Provide the (X, Y) coordinate of the cell's center where the given text is located.  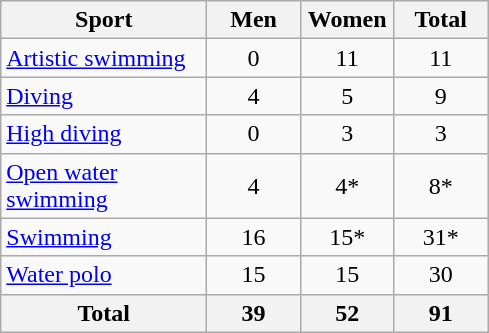
16 (254, 237)
8* (441, 186)
91 (441, 313)
52 (347, 313)
Open water swimming (104, 186)
Diving (104, 96)
5 (347, 96)
High diving (104, 134)
Sport (104, 20)
Artistic swimming (104, 58)
Water polo (104, 275)
31* (441, 237)
Women (347, 20)
9 (441, 96)
Swimming (104, 237)
15* (347, 237)
Men (254, 20)
30 (441, 275)
4* (347, 186)
39 (254, 313)
